Identify which cell holds the provided text, then report its [X, Y] central coordinate. 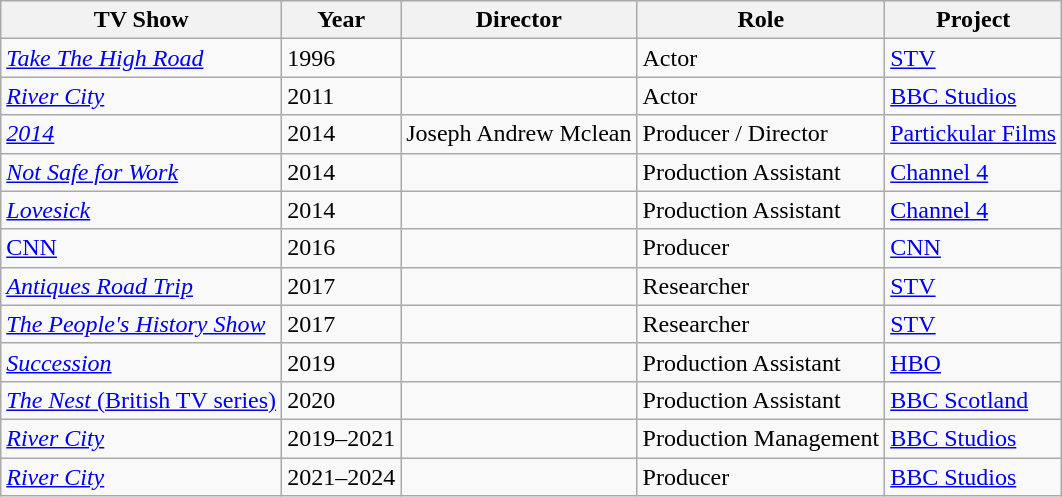
2020 [342, 400]
2019–2021 [342, 438]
2021–2024 [342, 477]
2016 [342, 248]
Partickular Films [974, 134]
HBO [974, 362]
Production Management [761, 438]
Role [761, 20]
2019 [342, 362]
Lovesick [142, 210]
The People's History Show [142, 324]
Year [342, 20]
Joseph Andrew Mclean [519, 134]
1996 [342, 58]
Project [974, 20]
Producer / Director [761, 134]
BBC Scotland [974, 400]
2011 [342, 96]
Director [519, 20]
Take The High Road [142, 58]
Antiques Road Trip [142, 286]
The Nest (British TV series) [142, 400]
Not Safe for Work [142, 172]
Succession [142, 362]
TV Show [142, 20]
